Provide the (x, y) coordinate of the cell's center where the given text is located.  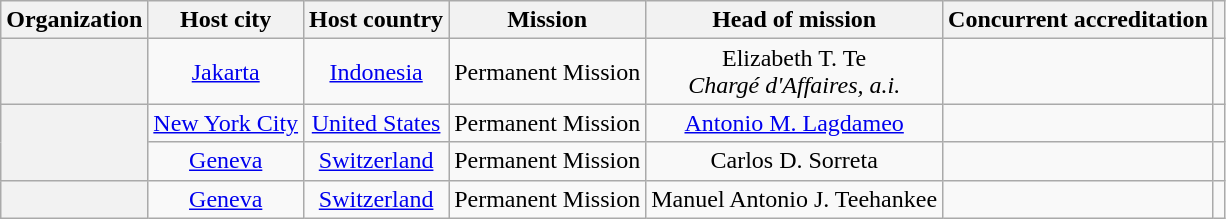
Host country (376, 20)
Manuel Antonio J. Teehankee (794, 199)
New York City (226, 123)
Head of mission (794, 20)
Antonio M. Lagdameo (794, 123)
Jakarta (226, 72)
Indonesia (376, 72)
Carlos D. Sorreta (794, 161)
Organization (74, 20)
United States (376, 123)
Elizabeth T. TeChargé d'Affaires, a.i. (794, 72)
Mission (548, 20)
Host city (226, 20)
Concurrent accreditation (1078, 20)
